From the cell containing the given text, extract its center point as [X, Y] coordinate. 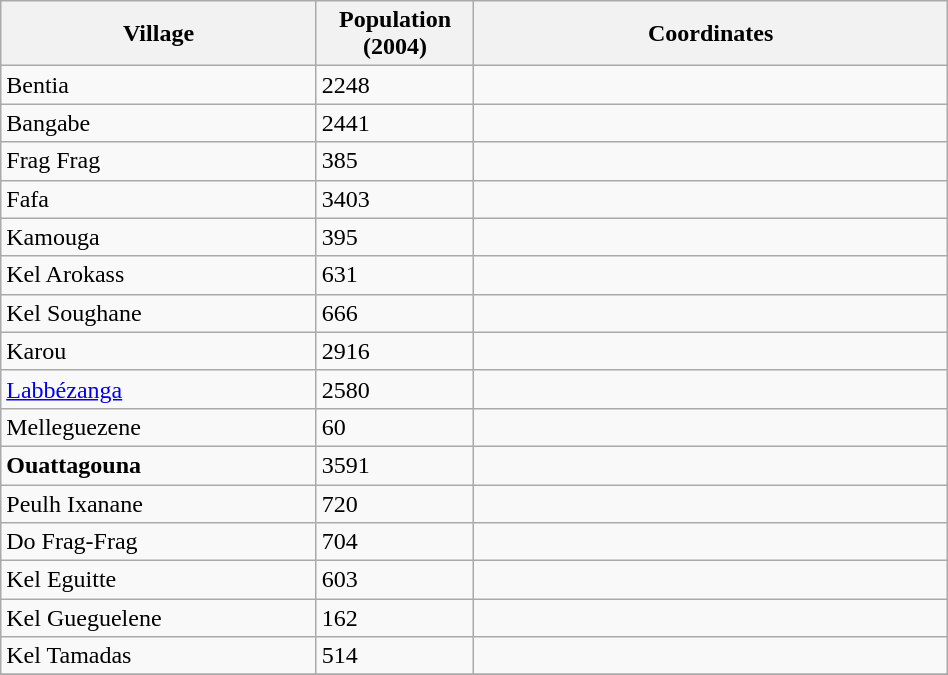
666 [395, 313]
Village [158, 34]
2916 [395, 351]
3591 [395, 465]
Kel Gueguelene [158, 618]
Bentia [158, 85]
Fafa [158, 199]
720 [395, 503]
631 [395, 275]
Do Frag-Frag [158, 542]
Ouattagouna [158, 465]
3403 [395, 199]
704 [395, 542]
Population (2004) [395, 34]
395 [395, 237]
Kel Arokass [158, 275]
Karou [158, 351]
Kel Soughane [158, 313]
Bangabe [158, 123]
Labbézanga [158, 389]
2248 [395, 85]
Kamouga [158, 237]
Coordinates [710, 34]
603 [395, 580]
Frag Frag [158, 161]
60 [395, 427]
514 [395, 656]
Peulh Ixanane [158, 503]
Kel Eguitte [158, 580]
2580 [395, 389]
162 [395, 618]
Kel Tamadas [158, 656]
Melleguezene [158, 427]
2441 [395, 123]
385 [395, 161]
